Return (x, y) of the center of cell containing provided text 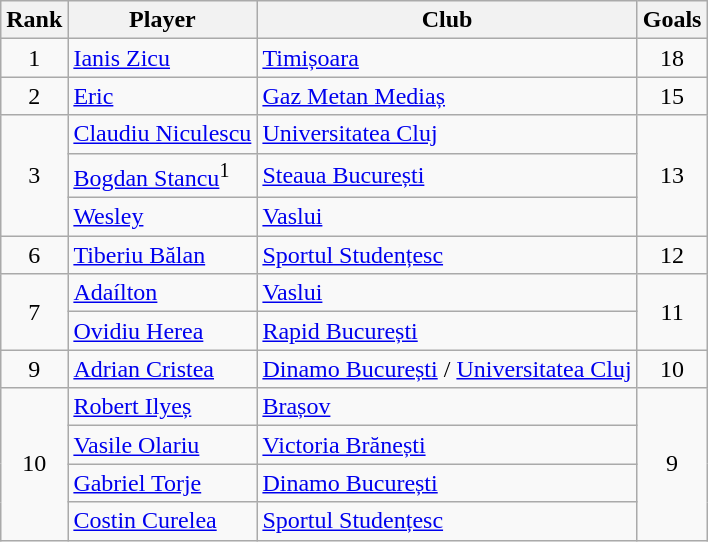
Rank (34, 20)
Gaz Metan Mediaș (447, 96)
13 (672, 176)
Steaua București (447, 176)
Brașov (447, 407)
Universitatea Cluj (447, 134)
Claudiu Niculescu (162, 134)
Goals (672, 20)
Adrian Cristea (162, 369)
Robert Ilyeș (162, 407)
2 (34, 96)
18 (672, 58)
Dinamo București / Universitatea Cluj (447, 369)
6 (34, 255)
Vasile Olariu (162, 445)
Bogdan Stancu1 (162, 176)
3 (34, 176)
Player (162, 20)
Rapid București (447, 331)
12 (672, 255)
15 (672, 96)
Tiberiu Bălan (162, 255)
Timișoara (447, 58)
Costin Curelea (162, 521)
11 (672, 312)
Victoria Brănești (447, 445)
1 (34, 58)
Gabriel Torje (162, 483)
Club (447, 20)
Wesley (162, 217)
Ianis Zicu (162, 58)
Ovidiu Herea (162, 331)
Adaílton (162, 293)
Dinamo București (447, 483)
7 (34, 312)
Eric (162, 96)
